Find where the given text appears and provide that cell's center as (X, Y) coordinate. 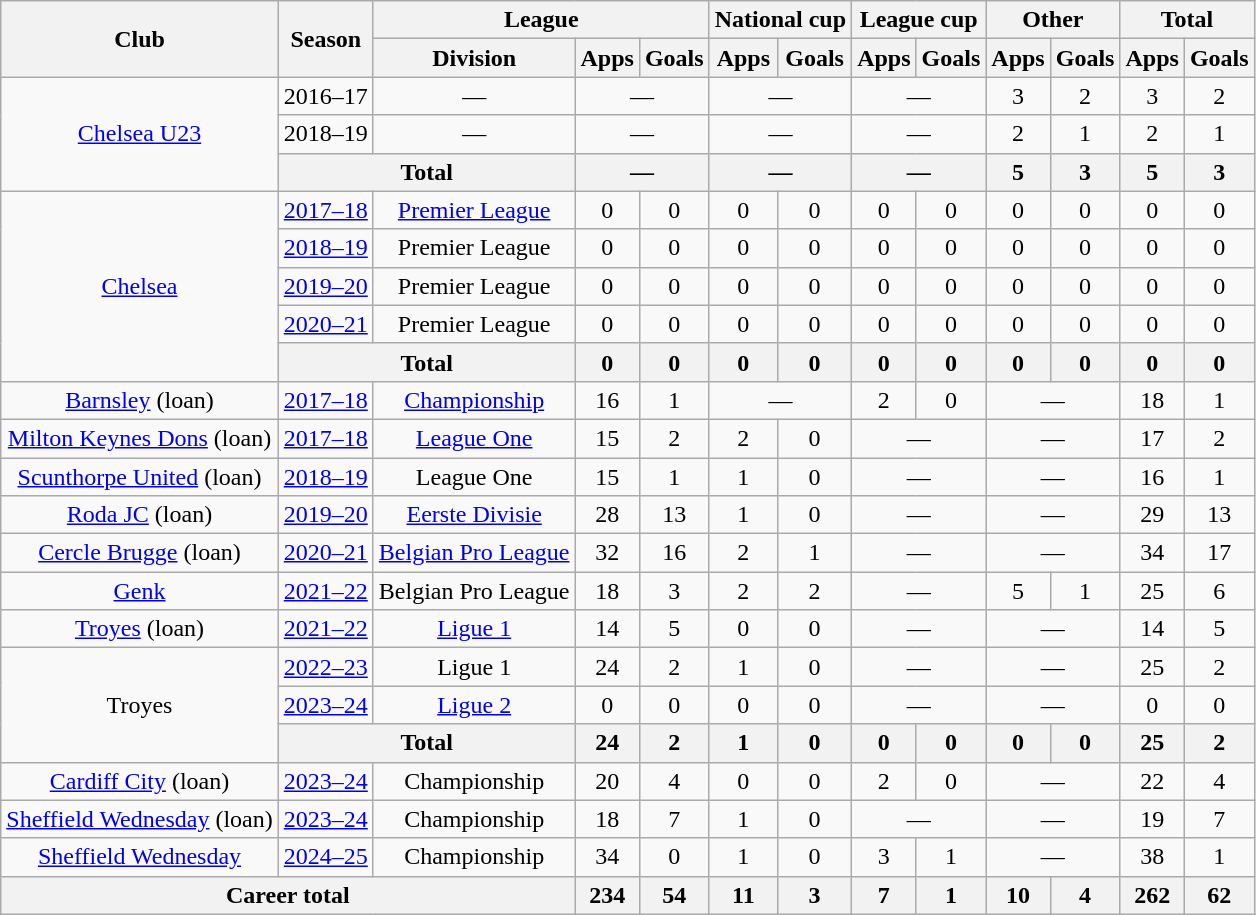
Career total (288, 895)
National cup (780, 20)
Chelsea U23 (140, 134)
32 (607, 553)
Sheffield Wednesday (140, 857)
20 (607, 781)
Eerste Divisie (474, 515)
Club (140, 39)
Cercle Brugge (loan) (140, 553)
19 (1152, 819)
League (541, 20)
2016–17 (326, 96)
22 (1152, 781)
29 (1152, 515)
234 (607, 895)
28 (607, 515)
Scunthorpe United (loan) (140, 477)
Chelsea (140, 286)
Division (474, 58)
Cardiff City (loan) (140, 781)
10 (1018, 895)
Roda JC (loan) (140, 515)
Barnsley (loan) (140, 400)
6 (1219, 591)
Other (1053, 20)
Milton Keynes Dons (loan) (140, 438)
Genk (140, 591)
2022–23 (326, 667)
Troyes (140, 705)
Ligue 2 (474, 705)
11 (743, 895)
Sheffield Wednesday (loan) (140, 819)
38 (1152, 857)
262 (1152, 895)
2024–25 (326, 857)
League cup (919, 20)
Season (326, 39)
Troyes (loan) (140, 629)
62 (1219, 895)
54 (674, 895)
